For the text-containing cell, return its midpoint in (X, Y) coordinate format. 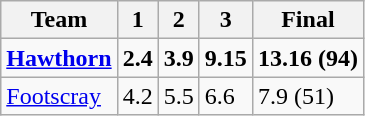
Footscray (59, 96)
9.15 (226, 58)
Final (308, 20)
4.2 (138, 96)
13.16 (94) (308, 58)
2.4 (138, 58)
Hawthorn (59, 58)
2 (178, 20)
7.9 (51) (308, 96)
6.6 (226, 96)
Team (59, 20)
3 (226, 20)
5.5 (178, 96)
3.9 (178, 58)
1 (138, 20)
